Pinpoint the cell where the given text exists, returning its [x, y] midpoint coordinate. 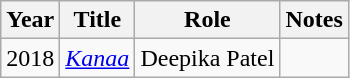
Role [208, 20]
Year [30, 20]
Notes [314, 20]
2018 [30, 58]
Deepika Patel [208, 58]
Kanaa [98, 58]
Title [98, 20]
